Extract the (X, Y) coordinate from the center of the cell holding the provided text.  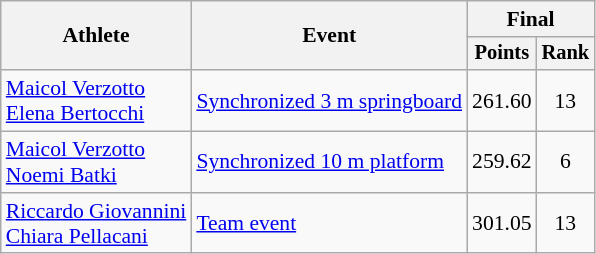
Athlete (96, 36)
Maicol VerzottoNoemi Batki (96, 162)
301.05 (502, 224)
Synchronized 10 m platform (329, 162)
Team event (329, 224)
6 (566, 162)
Rank (566, 54)
Maicol VerzottoElena Bertocchi (96, 100)
Points (502, 54)
Event (329, 36)
259.62 (502, 162)
Riccardo GiovanniniChiara Pellacani (96, 224)
Synchronized 3 m springboard (329, 100)
Final (530, 19)
261.60 (502, 100)
